For the text-containing cell, return its midpoint in [x, y] coordinate format. 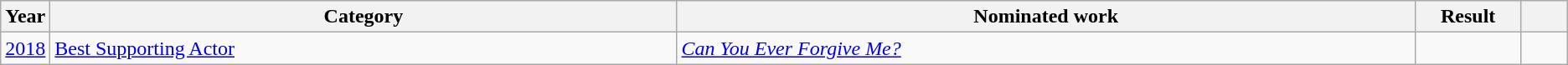
Can You Ever Forgive Me? [1045, 48]
Nominated work [1045, 17]
Best Supporting Actor [364, 48]
Year [25, 17]
Result [1467, 17]
2018 [25, 48]
Category [364, 17]
